For the text-containing cell, return its midpoint in [X, Y] coordinate format. 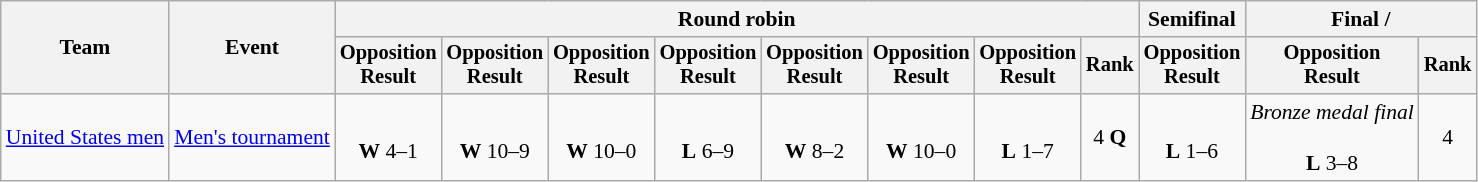
United States men [85, 138]
4 Q [1110, 138]
Round robin [737, 19]
W 4–1 [388, 138]
L 1–7 [1028, 138]
L 1–6 [1192, 138]
W 10–9 [494, 138]
Team [85, 48]
W 8–2 [814, 138]
Bronze medal finalL 3–8 [1332, 138]
Men's tournament [252, 138]
Event [252, 48]
L 6–9 [708, 138]
4 [1448, 138]
Semifinal [1192, 19]
Final / [1360, 19]
